Return the [x, y] coordinate for the center point of the cell that contains the specified text.  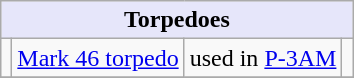
Torpedoes [177, 20]
Mark 46 torpedo [98, 58]
used in P-3AM [263, 58]
